Search for the cell housing the specified text and yield its [x, y] center coordinate. 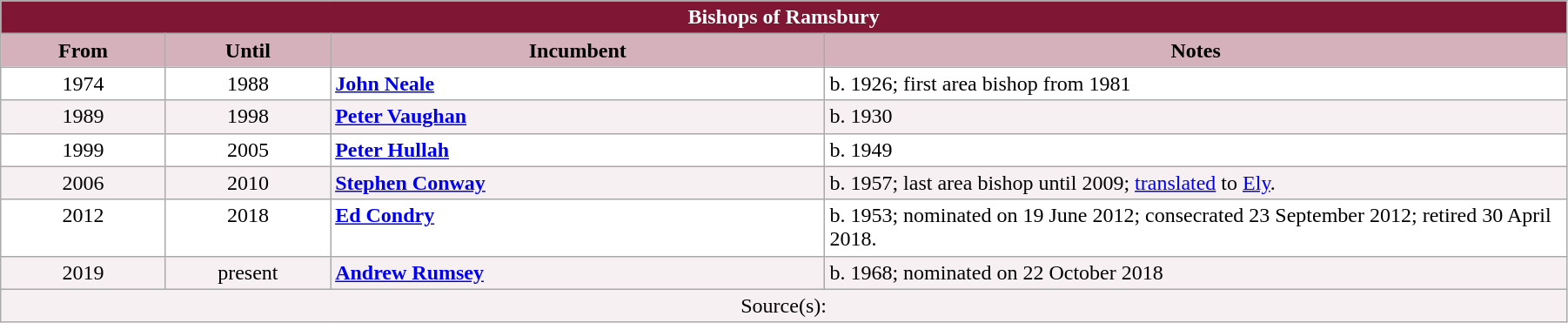
2019 [84, 273]
Andrew Rumsey [578, 273]
2018 [247, 228]
1998 [247, 117]
Incumbent [578, 50]
b. 1930 [1196, 117]
2012 [84, 228]
Peter Vaughan [578, 117]
b. 1968; nominated on 22 October 2018 [1196, 273]
b. 1926; first area bishop from 1981 [1196, 84]
Bishops of Ramsbury [784, 17]
Until [247, 50]
b. 1953; nominated on 19 June 2012; consecrated 23 September 2012; retired 30 April 2018. [1196, 228]
Source(s): [784, 306]
1989 [84, 117]
1974 [84, 84]
Peter Hullah [578, 150]
Notes [1196, 50]
1999 [84, 150]
b. 1957; last area bishop until 2009; translated to Ely. [1196, 183]
present [247, 273]
2010 [247, 183]
From [84, 50]
Ed Condry [578, 228]
John Neale [578, 84]
Stephen Conway [578, 183]
1988 [247, 84]
b. 1949 [1196, 150]
2006 [84, 183]
2005 [247, 150]
